Locate the cell with the specified text and output its (X, Y) center coordinate. 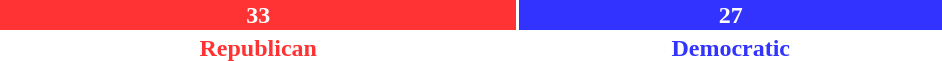
33 (258, 15)
27 (730, 15)
